Provide the (x, y) coordinate of the cell's center where the given text is located.  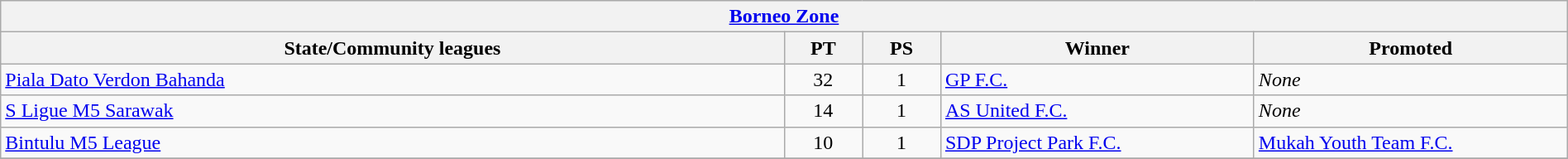
10 (824, 142)
S Ligue M5 Sarawak (392, 111)
AS United F.C. (1097, 111)
SDP Project Park F.C. (1097, 142)
Piala Dato Verdon Bahanda (392, 79)
GP F.C. (1097, 79)
PS (901, 48)
Winner (1097, 48)
PT (824, 48)
Mukah Youth Team F.C. (1411, 142)
32 (824, 79)
Borneo Zone (784, 17)
State/Community leagues (392, 48)
Promoted (1411, 48)
Bintulu M5 League (392, 142)
14 (824, 111)
